Return the (X, Y) coordinate for the center point of the cell that contains the specified text.  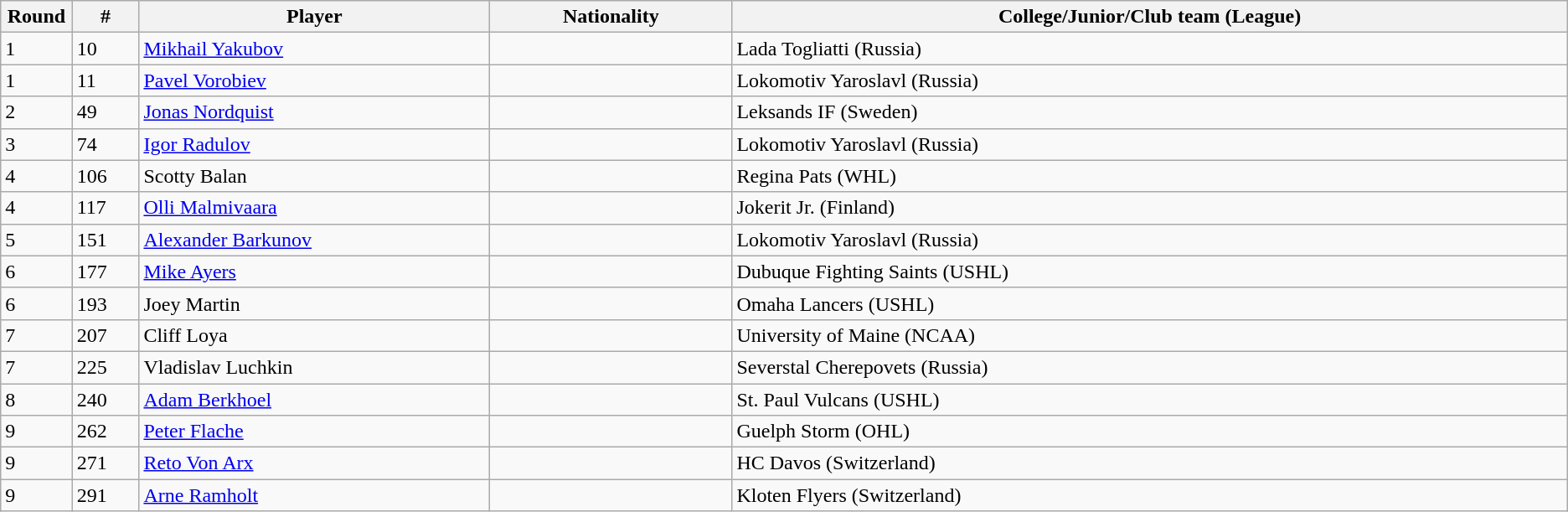
Dubuque Fighting Saints (USHL) (1149, 272)
# (106, 17)
Leksands IF (Sweden) (1149, 112)
Severstal Cherepovets (Russia) (1149, 367)
3 (37, 144)
Adam Berkhoel (315, 400)
225 (106, 367)
University of Maine (NCAA) (1149, 335)
Omaha Lancers (USHL) (1149, 303)
8 (37, 400)
193 (106, 303)
151 (106, 240)
117 (106, 208)
Cliff Loya (315, 335)
Regina Pats (WHL) (1149, 176)
177 (106, 272)
Igor Radulov (315, 144)
Olli Malmivaara (315, 208)
Vladislav Luchkin (315, 367)
Nationality (611, 17)
Peter Flache (315, 432)
207 (106, 335)
Scotty Balan (315, 176)
291 (106, 495)
Mike Ayers (315, 272)
74 (106, 144)
10 (106, 49)
Guelph Storm (OHL) (1149, 432)
11 (106, 80)
Reto Von Arx (315, 463)
Alexander Barkunov (315, 240)
106 (106, 176)
Joey Martin (315, 303)
Pavel Vorobiev (315, 80)
Round (37, 17)
Kloten Flyers (Switzerland) (1149, 495)
Jonas Nordquist (315, 112)
2 (37, 112)
Lada Togliatti (Russia) (1149, 49)
5 (37, 240)
Arne Ramholt (315, 495)
Mikhail Yakubov (315, 49)
Jokerit Jr. (Finland) (1149, 208)
Player (315, 17)
St. Paul Vulcans (USHL) (1149, 400)
240 (106, 400)
HC Davos (Switzerland) (1149, 463)
262 (106, 432)
College/Junior/Club team (League) (1149, 17)
49 (106, 112)
271 (106, 463)
